Extract the [X, Y] coordinate from the center of the cell holding the provided text.  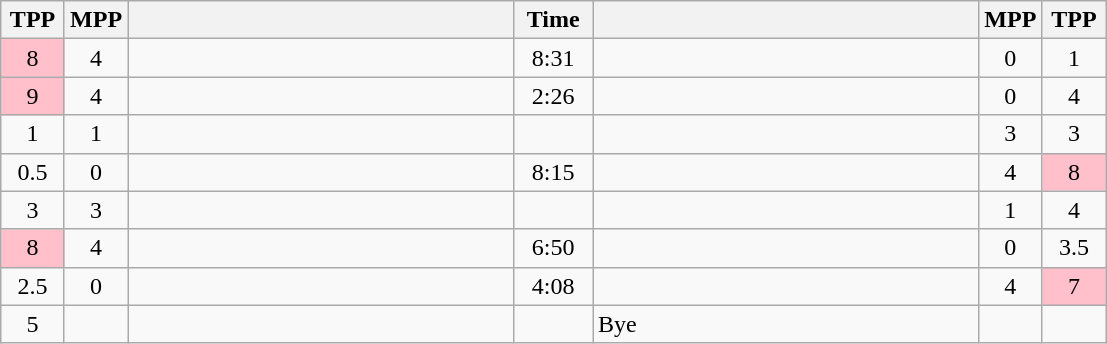
3.5 [1074, 248]
Bye [785, 324]
5 [33, 324]
2.5 [33, 286]
2:26 [554, 96]
Time [554, 20]
0.5 [33, 172]
6:50 [554, 248]
8:31 [554, 58]
7 [1074, 286]
9 [33, 96]
4:08 [554, 286]
8:15 [554, 172]
